Scan for the cell matching the given text and deliver its [X, Y] coordinate at center. 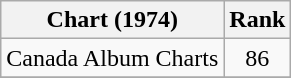
86 [258, 58]
Rank [258, 20]
Canada Album Charts [112, 58]
Chart (1974) [112, 20]
